From the cell containing the given text, extract its center point as [x, y] coordinate. 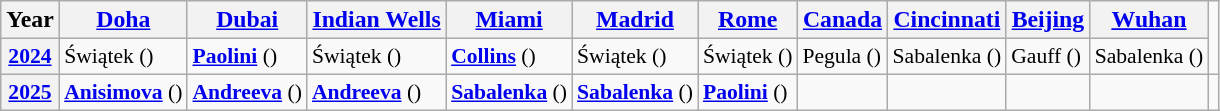
Cincinnati [948, 20]
2024 [30, 57]
Madrid [635, 20]
Miami [509, 20]
Year [30, 20]
Pegula () [842, 57]
Dubai [246, 20]
Indian Wells [376, 20]
Anisimova () [123, 93]
Doha [123, 20]
Collins () [509, 57]
Canada [842, 20]
2025 [30, 93]
Wuhan [1150, 20]
Rome [748, 20]
Beijing [1048, 20]
Gauff () [1048, 57]
